For the text-containing cell, return its midpoint in (x, y) coordinate format. 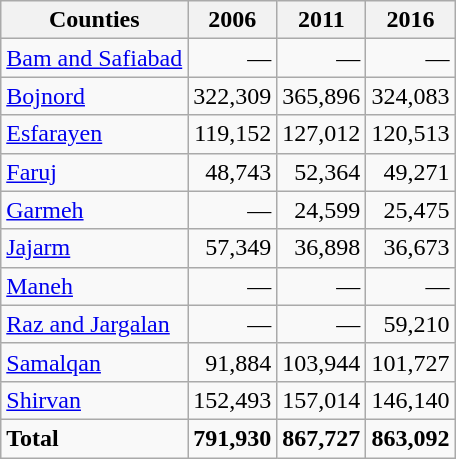
Jajarm (94, 248)
Total (94, 438)
324,083 (410, 96)
59,210 (410, 324)
103,944 (322, 362)
791,930 (232, 438)
101,727 (410, 362)
48,743 (232, 172)
Bam and Safiabad (94, 58)
36,898 (322, 248)
36,673 (410, 248)
152,493 (232, 400)
Esfarayen (94, 134)
Faruj (94, 172)
863,092 (410, 438)
365,896 (322, 96)
91,884 (232, 362)
Raz and Jargalan (94, 324)
146,140 (410, 400)
322,309 (232, 96)
Counties (94, 20)
52,364 (322, 172)
57,349 (232, 248)
Samalqan (94, 362)
2016 (410, 20)
120,513 (410, 134)
127,012 (322, 134)
2011 (322, 20)
Maneh (94, 286)
Garmeh (94, 210)
25,475 (410, 210)
24,599 (322, 210)
49,271 (410, 172)
119,152 (232, 134)
Bojnord (94, 96)
867,727 (322, 438)
2006 (232, 20)
Shirvan (94, 400)
157,014 (322, 400)
